Scan for the cell matching the given text and deliver its (x, y) coordinate at center. 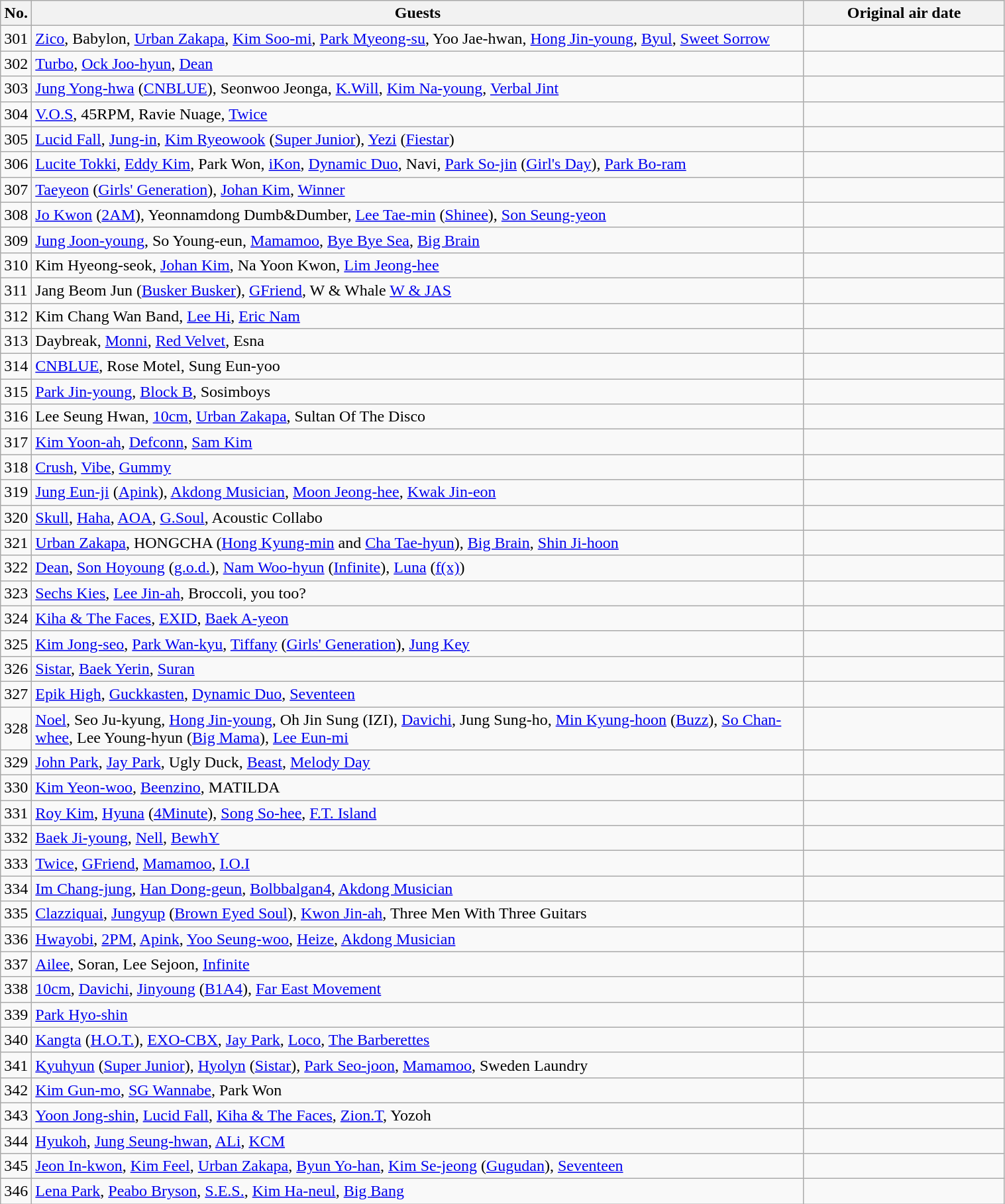
323 (16, 593)
Daybreak, Monni, Red Velvet, Esna (417, 341)
Yoon Jong-shin, Lucid Fall, Kiha & The Faces, Zion.T, Yozoh (417, 1115)
John Park, Jay Park, Ugly Duck, Beast, Melody Day (417, 763)
Kim Yoon-ah, Defconn, Sam Kim (417, 442)
344 (16, 1140)
Kim Gun-mo, SG Wannabe, Park Won (417, 1090)
346 (16, 1191)
Kyuhyun (Super Junior), Hyolyn (Sistar), Park Seo-joon, Mamamoo, Sweden Laundry (417, 1065)
10cm, Davichi, Jinyoung (B1A4), Far East Movement (417, 989)
Jang Beom Jun (Busker Busker), GFriend, W & Whale W & JAS (417, 290)
325 (16, 643)
Sechs Kies, Lee Jin-ah, Broccoli, you too? (417, 593)
327 (16, 694)
Jung Joon-young, So Young-eun, Mamamoo, Bye Bye Sea, Big Brain (417, 240)
307 (16, 190)
312 (16, 316)
Lucite Tokki, Eddy Kim, Park Won, iKon, Dynamic Duo, Navi, Park So-jin (Girl's Day), Park Bo-ram (417, 164)
Kiha & The Faces, EXID, Baek A-yeon (417, 618)
313 (16, 341)
342 (16, 1090)
No. (16, 13)
Hwayobi, 2PM, Apink, Yoo Seung-woo, Heize, Akdong Musician (417, 939)
Lena Park, Peabo Bryson, S.E.S., Kim Ha-neul, Big Bang (417, 1191)
Ailee, Soran, Lee Sejoon, Infinite (417, 964)
Turbo, Ock Joo-hyun, Dean (417, 64)
339 (16, 1014)
Jeon In-kwon, Kim Feel, Urban Zakapa, Byun Yo-han, Kim Se-jeong (Gugudan), Seventeen (417, 1166)
340 (16, 1040)
316 (16, 417)
311 (16, 290)
326 (16, 669)
Twice, GFriend, Mamamoo, I.O.I (417, 863)
321 (16, 543)
335 (16, 914)
Hyukoh, Jung Seung-hwan, ALi, KCM (417, 1140)
Baek Ji-young, Nell, BewhY (417, 838)
Urban Zakapa, HONGCHA (Hong Kyung-min and Cha Tae-hyun), Big Brain, Shin Ji-hoon (417, 543)
338 (16, 989)
Crush, Vibe, Gummy (417, 467)
Skull, Haha, AOA, G.Soul, Acoustic Collabo (417, 518)
304 (16, 114)
Park Jin-young, Block B, Sosimboys (417, 392)
331 (16, 813)
332 (16, 838)
319 (16, 492)
343 (16, 1115)
317 (16, 442)
336 (16, 939)
320 (16, 518)
Im Chang-jung, Han Dong-geun, Bolbbalgan4, Akdong Musician (417, 889)
Sistar, Baek Yerin, Suran (417, 669)
329 (16, 763)
337 (16, 964)
309 (16, 240)
314 (16, 366)
345 (16, 1166)
Original air date (904, 13)
303 (16, 89)
Zico, Babylon, Urban Zakapa, Kim Soo-mi, Park Myeong-su, Yoo Jae-hwan, Hong Jin-young, Byul, Sweet Sorrow (417, 38)
315 (16, 392)
Kim Yeon-woo, Beenzino, MATILDA (417, 788)
Taeyeon (Girls' Generation), Johan Kim, Winner (417, 190)
302 (16, 64)
Roy Kim, Hyuna (4Minute), Song So-hee, F.T. Island (417, 813)
318 (16, 467)
330 (16, 788)
Clazziquai, Jungyup (Brown Eyed Soul), Kwon Jin-ah, Three Men With Three Guitars (417, 914)
Jo Kwon (2AM), Yeonnamdong Dumb&Dumber, Lee Tae-min (Shinee), Son Seung-yeon (417, 215)
322 (16, 568)
Lee Seung Hwan, 10cm, Urban Zakapa, Sultan Of The Disco (417, 417)
Park Hyo-shin (417, 1014)
328 (16, 728)
333 (16, 863)
Jung Yong-hwa (CNBLUE), Seonwoo Jeonga, K.Will, Kim Na-young, Verbal Jint (417, 89)
Kim Hyeong-seok, Johan Kim, Na Yoon Kwon, Lim Jeong-hee (417, 265)
Kim Jong-seo, Park Wan-kyu, Tiffany (Girls' Generation), Jung Key (417, 643)
Lucid Fall, Jung-in, Kim Ryeowook (Super Junior), Yezi (Fiestar) (417, 139)
310 (16, 265)
334 (16, 889)
305 (16, 139)
341 (16, 1065)
324 (16, 618)
Guests (417, 13)
Kangta (H.O.T.), EXO-CBX, Jay Park, Loco, The Barberettes (417, 1040)
CNBLUE, Rose Motel, Sung Eun-yoo (417, 366)
301 (16, 38)
Dean, Son Hoyoung (g.o.d.), Nam Woo-hyun (Infinite), Luna (f(x)) (417, 568)
Kim Chang Wan Band, Lee Hi, Eric Nam (417, 316)
V.O.S, 45RPM, Ravie Nuage, Twice (417, 114)
Epik High, Guckkasten, Dynamic Duo, Seventeen (417, 694)
308 (16, 215)
306 (16, 164)
Jung Eun-ji (Apink), Akdong Musician, Moon Jeong-hee, Kwak Jin-eon (417, 492)
